Output the [x, y] coordinate of the center of the cell containing the given text.  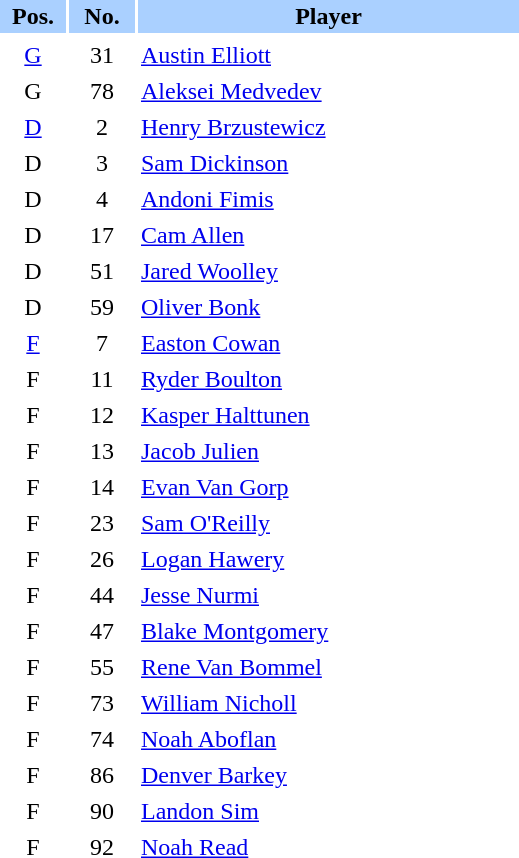
Andoni Fimis [328, 200]
Logan Hawery [328, 560]
Landon Sim [328, 812]
47 [102, 632]
Henry Brzustewicz [328, 128]
Sam O'Reilly [328, 524]
7 [102, 344]
12 [102, 416]
17 [102, 236]
55 [102, 668]
Aleksei Medvedev [328, 92]
Austin Elliott [328, 56]
23 [102, 524]
11 [102, 380]
31 [102, 56]
Denver Barkey [328, 776]
Noah Aboflan [328, 740]
Jacob Julien [328, 452]
Kasper Halttunen [328, 416]
Sam Dickinson [328, 164]
Easton Cowan [328, 344]
74 [102, 740]
51 [102, 272]
Jared Woolley [328, 272]
13 [102, 452]
59 [102, 308]
44 [102, 596]
3 [102, 164]
78 [102, 92]
14 [102, 488]
90 [102, 812]
Blake Montgomery [328, 632]
Jesse Nurmi [328, 596]
Cam Allen [328, 236]
Evan Van Gorp [328, 488]
William Nicholl [328, 704]
No. [102, 16]
Rene Van Bommel [328, 668]
26 [102, 560]
2 [102, 128]
Pos. [33, 16]
Player [328, 16]
86 [102, 776]
Oliver Bonk [328, 308]
Ryder Boulton [328, 380]
73 [102, 704]
4 [102, 200]
